Determine the (X, Y) coordinate at the center of the cell enclosing the given text.  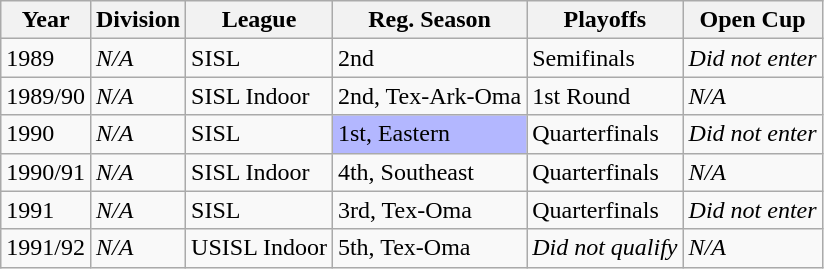
4th, Southeast (429, 172)
1989 (46, 58)
Reg. Season (429, 20)
Open Cup (752, 20)
1991/92 (46, 248)
Did not qualify (605, 248)
1st Round (605, 96)
1990/91 (46, 172)
Playoffs (605, 20)
1989/90 (46, 96)
USISL Indoor (260, 248)
2nd, Tex-Ark-Oma (429, 96)
Year (46, 20)
5th, Tex-Oma (429, 248)
Division (138, 20)
1st, Eastern (429, 134)
Semifinals (605, 58)
2nd (429, 58)
League (260, 20)
1991 (46, 210)
3rd, Tex-Oma (429, 210)
1990 (46, 134)
